Identify which cell holds the provided text, then report its [x, y] central coordinate. 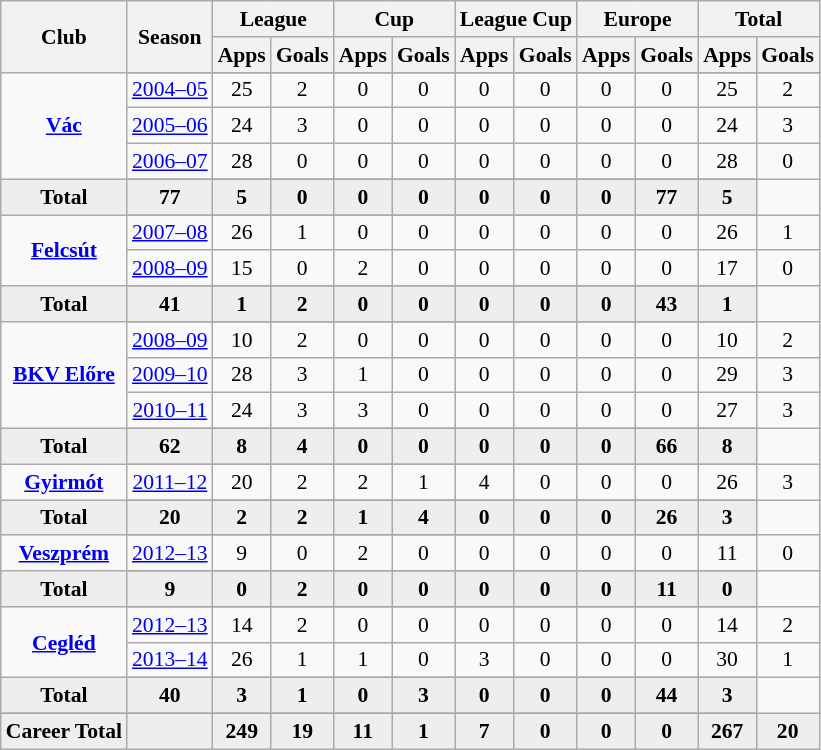
267 [727, 732]
2009–10 [170, 375]
19 [302, 732]
Cegléd [64, 642]
2004–05 [170, 90]
Career Total [64, 732]
27 [727, 411]
43 [666, 304]
17 [727, 269]
2010–11 [170, 411]
Felcsút [64, 250]
30 [727, 660]
29 [727, 375]
2011–12 [170, 482]
7 [484, 732]
Gyirmót [64, 482]
2007–08 [170, 233]
Vác [64, 126]
41 [170, 304]
40 [170, 696]
66 [666, 447]
Europe [638, 19]
249 [242, 732]
2006–07 [170, 162]
15 [242, 269]
Season [170, 36]
BKV Előre [64, 376]
Veszprém [64, 554]
2005–06 [170, 126]
Club [64, 36]
2013–14 [170, 660]
62 [170, 447]
League [274, 19]
44 [666, 696]
League Cup [516, 19]
Cup [394, 19]
